Output the [X, Y] coordinate of the center of the cell containing the given text.  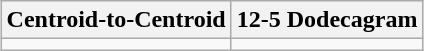
Centroid-to-Centroid [116, 20]
12-5 Dodecagram [327, 20]
